Extract the [x, y] coordinate from the center of the cell holding the provided text.  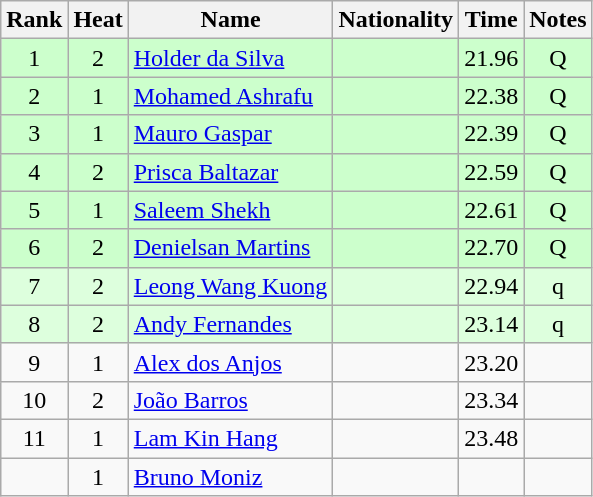
Lam Kin Hang [230, 438]
23.14 [492, 324]
22.61 [492, 210]
Leong Wang Kuong [230, 286]
Prisca Baltazar [230, 172]
Alex dos Anjos [230, 362]
4 [34, 172]
21.96 [492, 58]
Andy Fernandes [230, 324]
Bruno Moniz [230, 477]
22.70 [492, 248]
Notes [558, 20]
22.59 [492, 172]
Mohamed Ashrafu [230, 96]
3 [34, 134]
9 [34, 362]
Rank [34, 20]
Heat [98, 20]
Denielsan Martins [230, 248]
22.94 [492, 286]
Time [492, 20]
10 [34, 400]
6 [34, 248]
Mauro Gaspar [230, 134]
22.39 [492, 134]
7 [34, 286]
8 [34, 324]
Name [230, 20]
23.20 [492, 362]
Nationality [396, 20]
Holder da Silva [230, 58]
22.38 [492, 96]
5 [34, 210]
23.34 [492, 400]
11 [34, 438]
João Barros [230, 400]
23.48 [492, 438]
Saleem Shekh [230, 210]
